Search for the cell housing the specified text and yield its (X, Y) center coordinate. 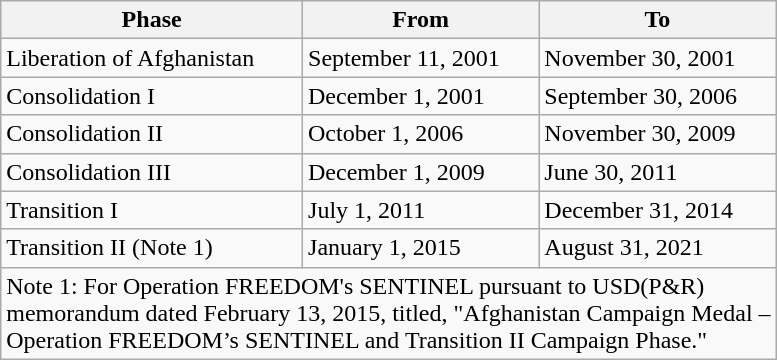
October 1, 2006 (421, 134)
Liberation of Afghanistan (152, 58)
January 1, 2015 (421, 248)
December 1, 2009 (421, 172)
To (658, 20)
July 1, 2011 (421, 210)
Transition II (Note 1) (152, 248)
Phase (152, 20)
November 30, 2009 (658, 134)
September 11, 2001 (421, 58)
August 31, 2021 (658, 248)
December 1, 2001 (421, 96)
September 30, 2006 (658, 96)
From (421, 20)
Consolidation I (152, 96)
Transition I (152, 210)
Consolidation III (152, 172)
Consolidation II (152, 134)
June 30, 2011 (658, 172)
December 31, 2014 (658, 210)
November 30, 2001 (658, 58)
